Locate the cell with the specified text and output its [X, Y] center coordinate. 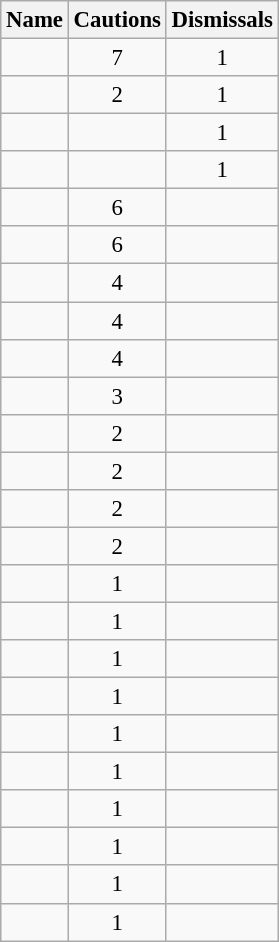
7 [117, 58]
Cautions [117, 20]
3 [117, 396]
Dismissals [222, 20]
Name [35, 20]
